Detect which cell encompasses the target text, then output its [x, y] center coordinate. 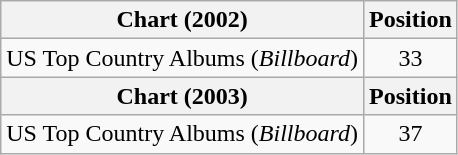
Chart (2002) [182, 20]
Chart (2003) [182, 96]
37 [411, 134]
33 [411, 58]
